Extract the (x, y) coordinate from the center of the cell holding the provided text.  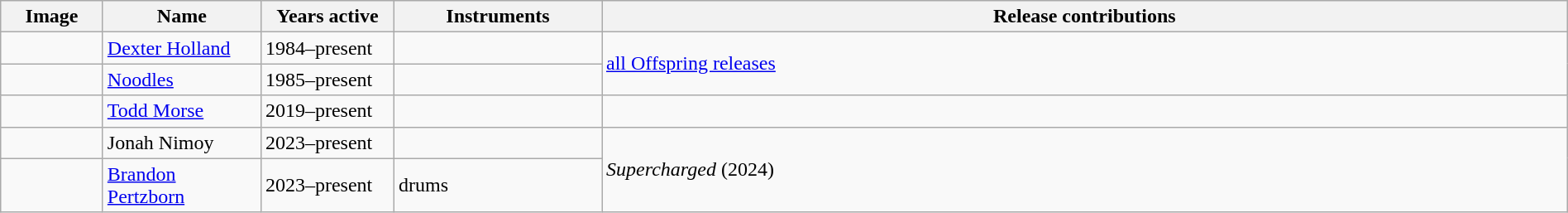
Release contributions (1085, 17)
all Offspring releases (1085, 64)
Supercharged (2024) (1085, 169)
Todd Morse (182, 111)
Image (52, 17)
Noodles (182, 80)
1985–present (327, 80)
Brandon Pertzborn (182, 186)
1984–present (327, 48)
Instruments (498, 17)
Jonah Nimoy (182, 143)
drums (498, 186)
Dexter Holland (182, 48)
Name (182, 17)
2019–present (327, 111)
Years active (327, 17)
